For the text-containing cell, return its midpoint in [x, y] coordinate format. 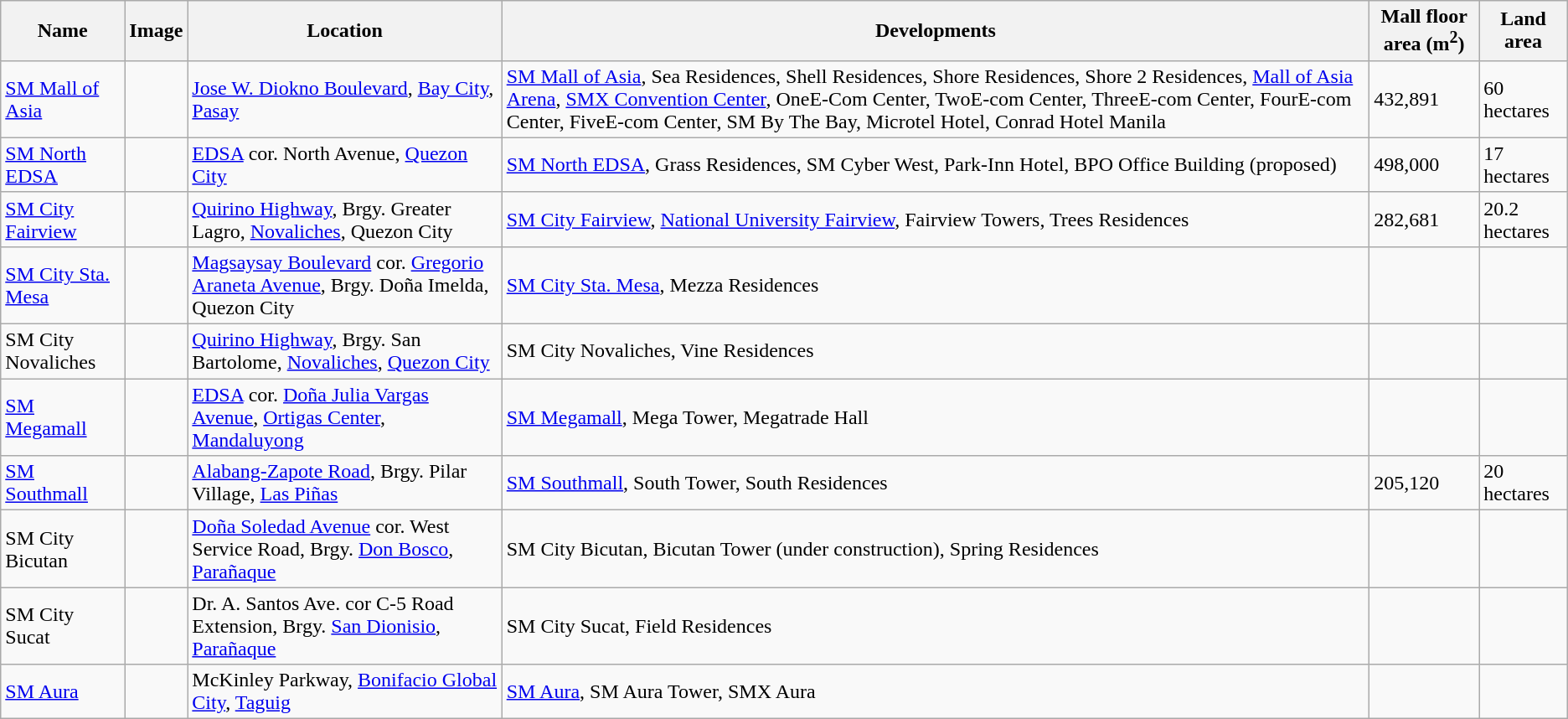
Location [345, 31]
Jose W. Diokno Boulevard, Bay City, Pasay [345, 99]
SM Aura [63, 692]
SM Southmall [63, 483]
SM City Sta. Mesa [63, 285]
Magsaysay Boulevard cor. Gregorio Araneta Avenue, Brgy. Doña Imelda, Quezon City [345, 285]
17 hectares [1524, 164]
20.2 hectares [1524, 220]
SM North EDSA, Grass Residences, SM Cyber West, Park-Inn Hotel, BPO Office Building (proposed) [935, 164]
SM City Fairview [63, 220]
SM City Fairview, National University Fairview, Fairview Towers, Trees Residences [935, 220]
McKinley Parkway, Bonifacio Global City, Taguig [345, 692]
432,891 [1424, 99]
SM City Novaliches, Vine Residences [935, 352]
SM City Bicutan, Bicutan Tower (under construction), Spring Residences [935, 549]
EDSA cor. Doña Julia Vargas Avenue, Ortigas Center, Mandaluyong [345, 417]
SM Aura, SM Aura Tower, SMX Aura [935, 692]
Alabang-Zapote Road, Brgy. Pilar Village, Las Piñas [345, 483]
SM Mall of Asia [63, 99]
Dr. A. Santos Ave. cor C-5 Road Extension, Brgy. San Dionisio, Parañaque [345, 626]
EDSA cor. North Avenue, Quezon City [345, 164]
SM City Sucat, Field Residences [935, 626]
SM City Bicutan [63, 549]
SM City Sta. Mesa, Mezza Residences [935, 285]
498,000 [1424, 164]
Quirino Highway, Brgy. San Bartolome, Novaliches, Quezon City [345, 352]
SM Megamall, Mega Tower, Megatrade Hall [935, 417]
Image [156, 31]
Quirino Highway, Brgy. Greater Lagro, Novaliches, Quezon City [345, 220]
SM City Sucat [63, 626]
SM Megamall [63, 417]
Name [63, 31]
SM North EDSA [63, 164]
Land area [1524, 31]
SM City Novaliches [63, 352]
282,681 [1424, 220]
20 hectares [1524, 483]
Developments [935, 31]
SM Southmall, South Tower, South Residences [935, 483]
60 hectares [1524, 99]
205,120 [1424, 483]
Mall floor area (m2) [1424, 31]
Doña Soledad Avenue cor. West Service Road, Brgy. Don Bosco, Parañaque [345, 549]
